Determine the (X, Y) coordinate at the center of the cell enclosing the given text.  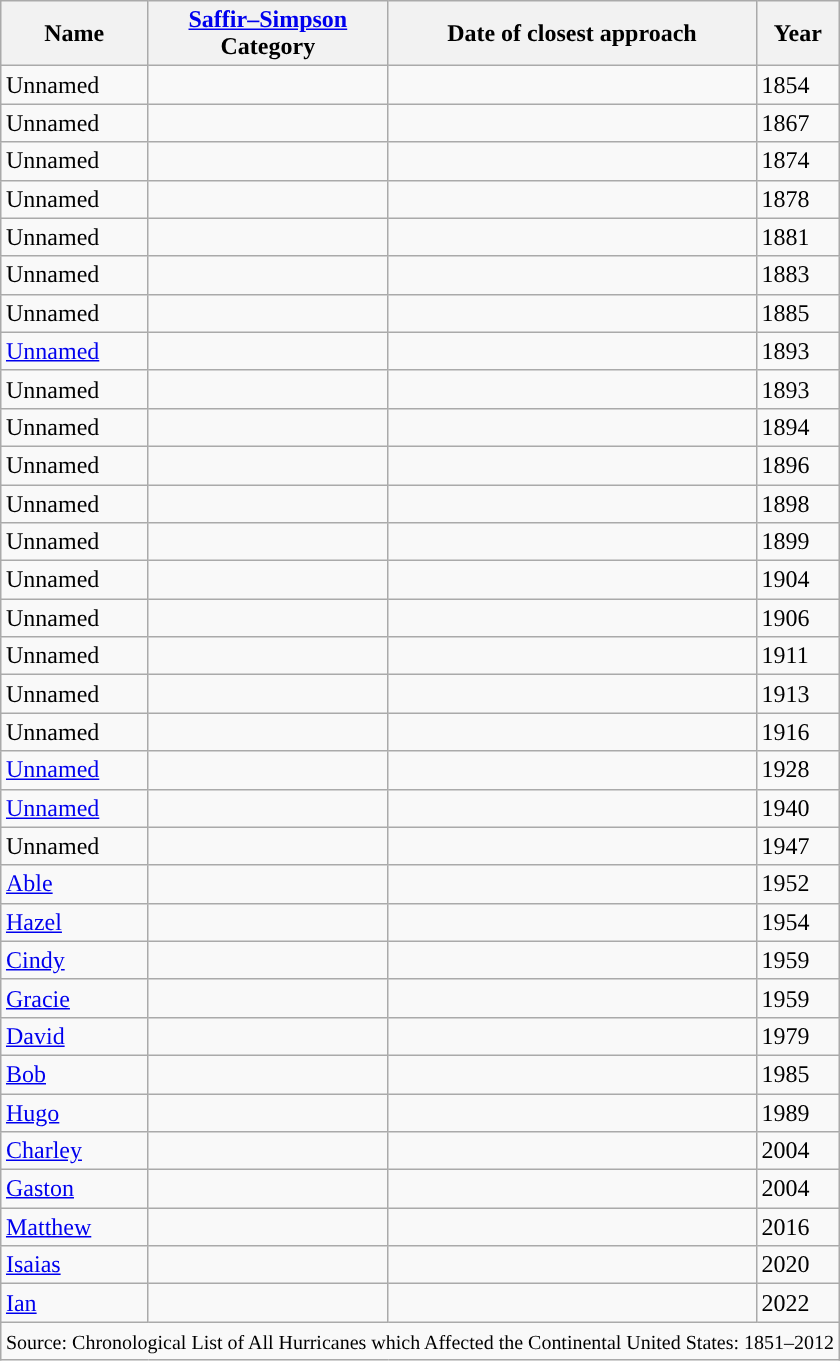
1979 (798, 1036)
Isaias (74, 1265)
2020 (798, 1265)
Date of closest approach (572, 34)
Name (74, 34)
1985 (798, 1074)
2022 (798, 1303)
Able (74, 884)
1896 (798, 465)
1913 (798, 694)
1881 (798, 237)
2016 (798, 1227)
1989 (798, 1113)
1885 (798, 313)
Ian (74, 1303)
Matthew (74, 1227)
David (74, 1036)
Year (798, 34)
1874 (798, 161)
Gaston (74, 1189)
Saffir–SimpsonCategory (268, 34)
1899 (798, 542)
Hugo (74, 1113)
1898 (798, 503)
Bob (74, 1074)
1916 (798, 732)
1878 (798, 199)
Source: Chronological List of All Hurricanes which Affected the Continental United States: 1851–2012 (420, 1341)
Cindy (74, 960)
1952 (798, 884)
1911 (798, 656)
1928 (798, 770)
1906 (798, 618)
1867 (798, 123)
Charley (74, 1151)
1940 (798, 808)
1904 (798, 580)
Hazel (74, 922)
1894 (798, 427)
1854 (798, 85)
Gracie (74, 998)
1954 (798, 922)
1883 (798, 275)
1947 (798, 846)
